Pinpoint the cell where the given text exists, returning its [X, Y] midpoint coordinate. 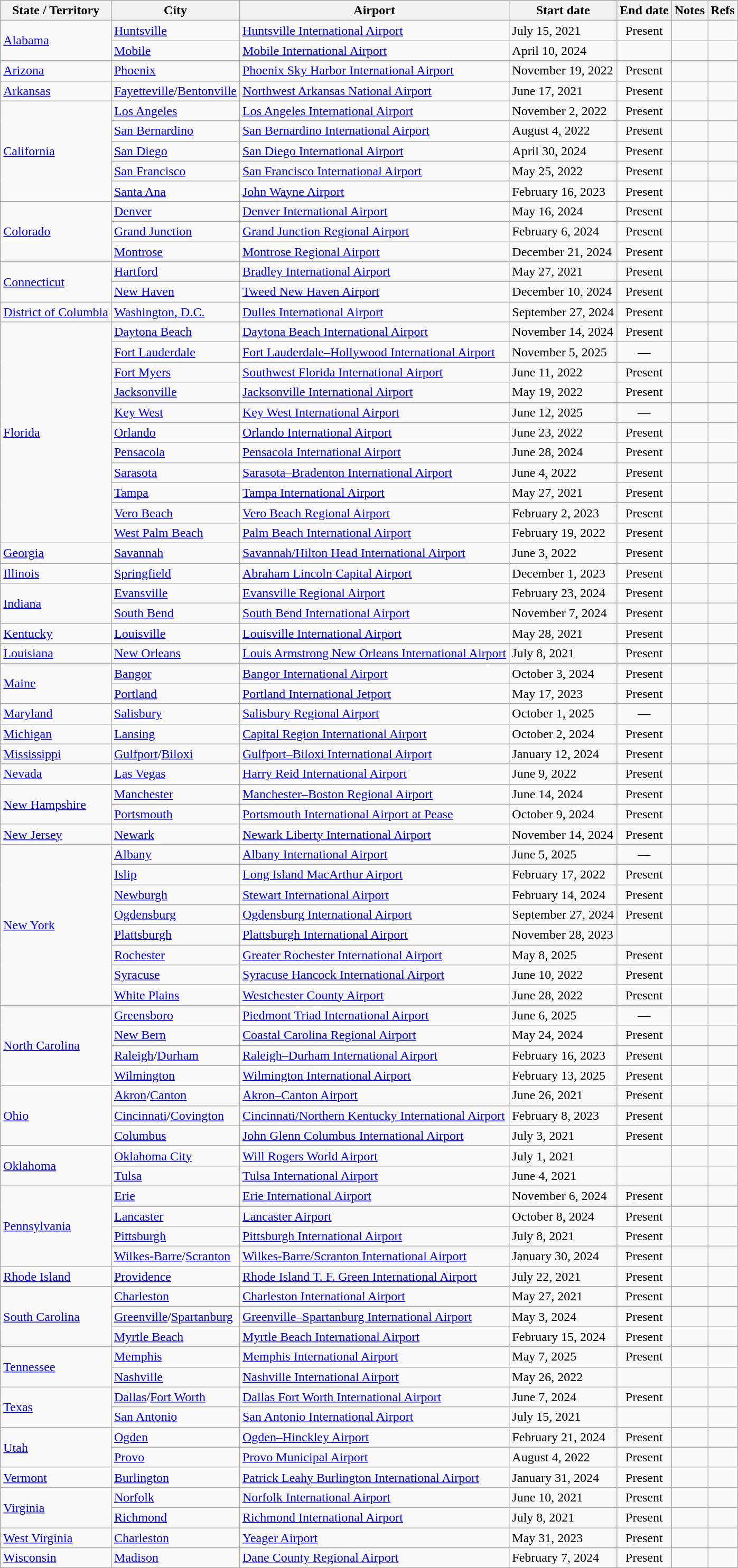
Notes [689, 11]
End date [644, 11]
Los Angeles International Airport [374, 111]
Syracuse [175, 975]
October 2, 2024 [563, 734]
San Diego International Airport [374, 151]
Raleigh–Durham International Airport [374, 1055]
June 9, 2022 [563, 774]
Sarasota [175, 473]
Tennessee [56, 1367]
Northwest Arkansas National Airport [374, 91]
State / Territory [56, 11]
November 6, 2024 [563, 1196]
Kentucky [56, 634]
Myrtle Beach International Airport [374, 1337]
April 30, 2024 [563, 151]
Pensacola International Airport [374, 452]
South Bend [175, 613]
Burlington [175, 1477]
Bradley International Airport [374, 272]
Jacksonville International Airport [374, 392]
June 6, 2025 [563, 1015]
Sarasota–Bradenton International Airport [374, 473]
Provo [175, 1457]
Pensacola [175, 452]
Louis Armstrong New Orleans International Airport [374, 654]
Wilmington [175, 1075]
Santa Ana [175, 191]
Myrtle Beach [175, 1337]
Grand Junction [175, 231]
June 28, 2024 [563, 452]
San Bernardino [175, 131]
Nevada [56, 774]
Akron–Canton Airport [374, 1095]
June 23, 2022 [563, 432]
Airport [374, 11]
Fort Lauderdale [175, 352]
Maryland [56, 714]
June 11, 2022 [563, 372]
Newark Liberty International Airport [374, 834]
Grand Junction Regional Airport [374, 231]
Harry Reid International Airport [374, 774]
Phoenix [175, 71]
Manchester–Boston Regional Airport [374, 794]
Denver International Airport [374, 211]
Nashville [175, 1377]
Dulles International Airport [374, 312]
John Glenn Columbus International Airport [374, 1136]
Montrose [175, 252]
Salisbury Regional Airport [374, 714]
New Haven [175, 292]
South Bend International Airport [374, 613]
February 23, 2024 [563, 593]
Pittsburgh [175, 1236]
Manchester [175, 794]
Hartford [175, 272]
Memphis International Airport [374, 1357]
Stewart International Airport [374, 895]
Michigan [56, 734]
Columbus [175, 1136]
Greenville/Spartanburg [175, 1317]
Mobile [175, 51]
Greenville–Spartanburg International Airport [374, 1317]
Savannah [175, 553]
Capital Region International Airport [374, 734]
Portsmouth International Airport at Pease [374, 814]
February 6, 2024 [563, 231]
Norfolk International Airport [374, 1497]
October 3, 2024 [563, 674]
Wilkes-Barre/Scranton [175, 1257]
Evansville [175, 593]
West Palm Beach [175, 533]
Cincinnati/Covington [175, 1116]
Illinois [56, 573]
June 5, 2025 [563, 854]
Erie International Airport [374, 1196]
Westchester County Airport [374, 995]
Yeager Airport [374, 1538]
North Carolina [56, 1045]
Akron/Canton [175, 1095]
Washington, D.C. [175, 312]
Key West International Airport [374, 412]
February 8, 2023 [563, 1116]
Provo Municipal Airport [374, 1457]
Refs [723, 11]
Ohio [56, 1116]
November 28, 2023 [563, 935]
Arizona [56, 71]
Lansing [175, 734]
Tulsa International Airport [374, 1176]
Erie [175, 1196]
California [56, 151]
Madison [175, 1558]
Mobile International Airport [374, 51]
June 7, 2024 [563, 1397]
May 31, 2023 [563, 1538]
May 16, 2024 [563, 211]
November 7, 2024 [563, 613]
January 12, 2024 [563, 754]
New Jersey [56, 834]
Cincinnati/Northern Kentucky International Airport [374, 1116]
June 17, 2021 [563, 91]
Ogdensburg [175, 915]
Patrick Leahy Burlington International Airport [374, 1477]
Norfolk [175, 1497]
Coastal Carolina Regional Airport [374, 1035]
October 9, 2024 [563, 814]
July 1, 2021 [563, 1156]
November 2, 2022 [563, 111]
February 15, 2024 [563, 1337]
Pittsburgh International Airport [374, 1236]
Texas [56, 1407]
San Antonio [175, 1417]
Fort Myers [175, 372]
New York [56, 924]
May 19, 2022 [563, 392]
February 13, 2025 [563, 1075]
Indiana [56, 603]
November 5, 2025 [563, 352]
Palm Beach International Airport [374, 533]
Oklahoma [56, 1166]
June 3, 2022 [563, 553]
Start date [563, 11]
Lancaster [175, 1216]
Newburgh [175, 895]
Salisbury [175, 714]
June 4, 2021 [563, 1176]
June 26, 2021 [563, 1095]
July 3, 2021 [563, 1136]
White Plains [175, 995]
Louisville [175, 634]
City [175, 11]
December 10, 2024 [563, 292]
New Orleans [175, 654]
Vero Beach Regional Airport [374, 513]
Los Angeles [175, 111]
Dane County Regional Airport [374, 1558]
May 7, 2025 [563, 1357]
Gulfport/Biloxi [175, 754]
San Francisco International Airport [374, 171]
Newark [175, 834]
November 19, 2022 [563, 71]
February 21, 2024 [563, 1437]
May 17, 2023 [563, 694]
February 14, 2024 [563, 895]
October 8, 2024 [563, 1216]
New Bern [175, 1035]
Gulfport–Biloxi International Airport [374, 754]
Providence [175, 1277]
Lancaster Airport [374, 1216]
April 10, 2024 [563, 51]
February 7, 2024 [563, 1558]
Bangor International Airport [374, 674]
Southwest Florida International Airport [374, 372]
John Wayne Airport [374, 191]
Springfield [175, 573]
December 1, 2023 [563, 573]
Islip [175, 874]
Denver [175, 211]
Wilmington International Airport [374, 1075]
Orlando International Airport [374, 432]
District of Columbia [56, 312]
Savannah/Hilton Head International Airport [374, 553]
May 3, 2024 [563, 1317]
West Virginia [56, 1538]
Huntsville [175, 31]
Mississippi [56, 754]
Tulsa [175, 1176]
May 24, 2024 [563, 1035]
February 17, 2022 [563, 874]
Fayetteville/Bentonville [175, 91]
Daytona Beach International Airport [374, 332]
February 19, 2022 [563, 533]
New Hampshire [56, 804]
Plattsburgh [175, 935]
Louisiana [56, 654]
Portland [175, 694]
Memphis [175, 1357]
Ogdensburg International Airport [374, 915]
Wilkes-Barre/Scranton International Airport [374, 1257]
Long Island MacArthur Airport [374, 874]
Plattsburgh International Airport [374, 935]
Utah [56, 1447]
Ogden–Hinckley Airport [374, 1437]
Louisville International Airport [374, 634]
Raleigh/Durham [175, 1055]
Daytona Beach [175, 332]
Dallas Fort Worth International Airport [374, 1397]
Bangor [175, 674]
Alabama [56, 41]
Orlando [175, 432]
Key West [175, 412]
Richmond [175, 1517]
Rochester [175, 955]
Will Rogers World Airport [374, 1156]
June 14, 2024 [563, 794]
Albany [175, 854]
Tampa International Airport [374, 493]
Greater Rochester International Airport [374, 955]
June 28, 2022 [563, 995]
San Bernardino International Airport [374, 131]
Phoenix Sky Harbor International Airport [374, 71]
Greensboro [175, 1015]
South Carolina [56, 1317]
Huntsville International Airport [374, 31]
Piedmont Triad International Airport [374, 1015]
July 22, 2021 [563, 1277]
Abraham Lincoln Capital Airport [374, 573]
Vero Beach [175, 513]
Tampa [175, 493]
October 1, 2025 [563, 714]
San Francisco [175, 171]
Montrose Regional Airport [374, 252]
Evansville Regional Airport [374, 593]
Rhode Island T. F. Green International Airport [374, 1277]
Syracuse Hancock International Airport [374, 975]
Fort Lauderdale–Hollywood International Airport [374, 352]
June 12, 2025 [563, 412]
Maine [56, 684]
Colorado [56, 231]
Las Vegas [175, 774]
February 2, 2023 [563, 513]
Charleston International Airport [374, 1297]
Arkansas [56, 91]
January 31, 2024 [563, 1477]
Ogden [175, 1437]
May 8, 2025 [563, 955]
Portsmouth [175, 814]
Florida [56, 433]
Nashville International Airport [374, 1377]
Albany International Airport [374, 854]
Jacksonville [175, 392]
Oklahoma City [175, 1156]
Connecticut [56, 282]
May 25, 2022 [563, 171]
Wisconsin [56, 1558]
June 10, 2021 [563, 1497]
Rhode Island [56, 1277]
Dallas/Fort Worth [175, 1397]
May 26, 2022 [563, 1377]
December 21, 2024 [563, 252]
Richmond International Airport [374, 1517]
May 28, 2021 [563, 634]
Vermont [56, 1477]
January 30, 2024 [563, 1257]
Portland International Jetport [374, 694]
San Diego [175, 151]
June 10, 2022 [563, 975]
Tweed New Haven Airport [374, 292]
Georgia [56, 553]
Pennsylvania [56, 1226]
San Antonio International Airport [374, 1417]
June 4, 2022 [563, 473]
Virginia [56, 1507]
